Determine the [x, y] coordinate at the center of the cell enclosing the given text.  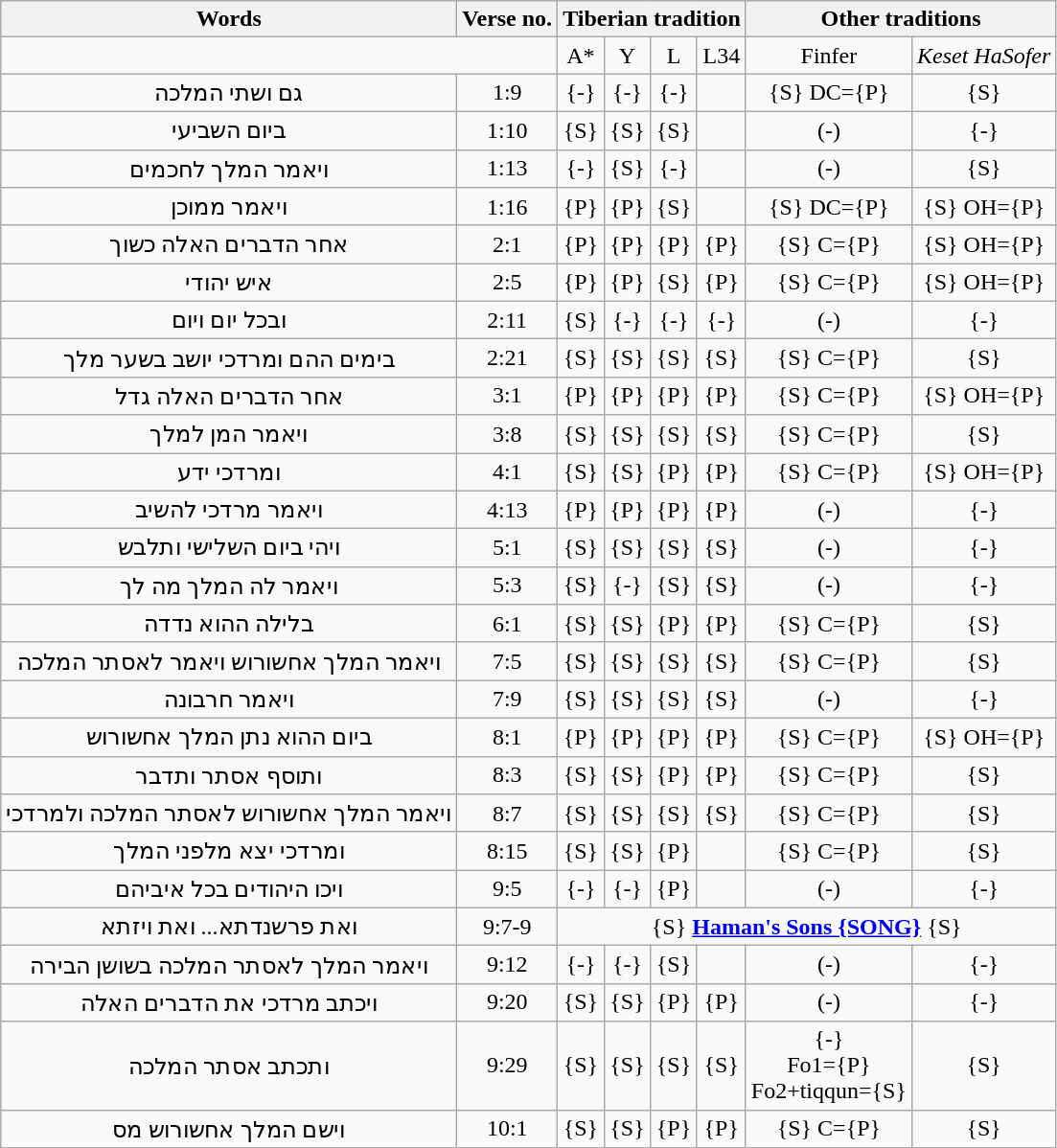
9:29 [508, 1066]
ואת פרשנדתא... ואת ויזתא [229, 927]
ויאמר לה המלך מה לך [229, 585]
ויאמר המלך אחשורוש לאסתר המלכה ולמרדכי [229, 814]
ומרדכי ידע [229, 471]
ויכתב מרדכי את הדברים האלה [229, 1002]
2:21 [508, 358]
ויהי ביום השלישי ותלבש [229, 548]
ביום השביעי [229, 130]
ותכתב אסתר המלכה [229, 1066]
בימים ההם ומרדכי יושב בשער מלך [229, 358]
ויאמר המן למלך [229, 434]
1:9 [508, 93]
ויאמר מרדכי להשיב [229, 510]
8:7 [508, 814]
ותוסף אסתר ותדבר [229, 775]
Tiberian tradition [652, 19]
אחר הדברים האלה כשוך [229, 244]
ויאמר המלך אחשורוש ויאמר לאסתר המלכה [229, 661]
7:5 [508, 661]
בלילה ההוא נדדה [229, 624]
10:1 [508, 1129]
וישם המלך אחשורוש מס [229, 1129]
Keset HaSofer [983, 56]
9:20 [508, 1002]
4:1 [508, 471]
9:7-9 [508, 927]
ויאמר ממוכן [229, 207]
L [675, 56]
8:1 [508, 737]
4:13 [508, 510]
9:12 [508, 965]
8:3 [508, 775]
Verse no. [508, 19]
Words [229, 19]
L34 [721, 56]
1:16 [508, 207]
{-}Fo1={P}Fo2+tiqqun={S} [828, 1066]
ביום ההוא נתן המלך אחשורוש [229, 737]
{S} Haman's Sons {SONG} {S} [807, 927]
A* [581, 56]
8:15 [508, 851]
Finfer [828, 56]
גם ושתי המלכה [229, 93]
ומרדכי יצא מלפני המלך [229, 851]
2:1 [508, 244]
5:3 [508, 585]
אחר הדברים האלה גדל [229, 396]
2:5 [508, 283]
6:1 [508, 624]
איש יהודי [229, 283]
Other traditions [901, 19]
7:9 [508, 700]
2:11 [508, 320]
3:1 [508, 396]
ויאמר חרבונה [229, 700]
ובכל יום ויום [229, 320]
Y [627, 56]
5:1 [508, 548]
ויאמר המלך לחכמים [229, 169]
ויכו היהודים בכל איביהם [229, 889]
1:10 [508, 130]
9:5 [508, 889]
1:13 [508, 169]
3:8 [508, 434]
ויאמר המלך לאסתר המלכה בשושן הבירה [229, 965]
